Determine the (x, y) coordinate at the center of the cell enclosing the given text.  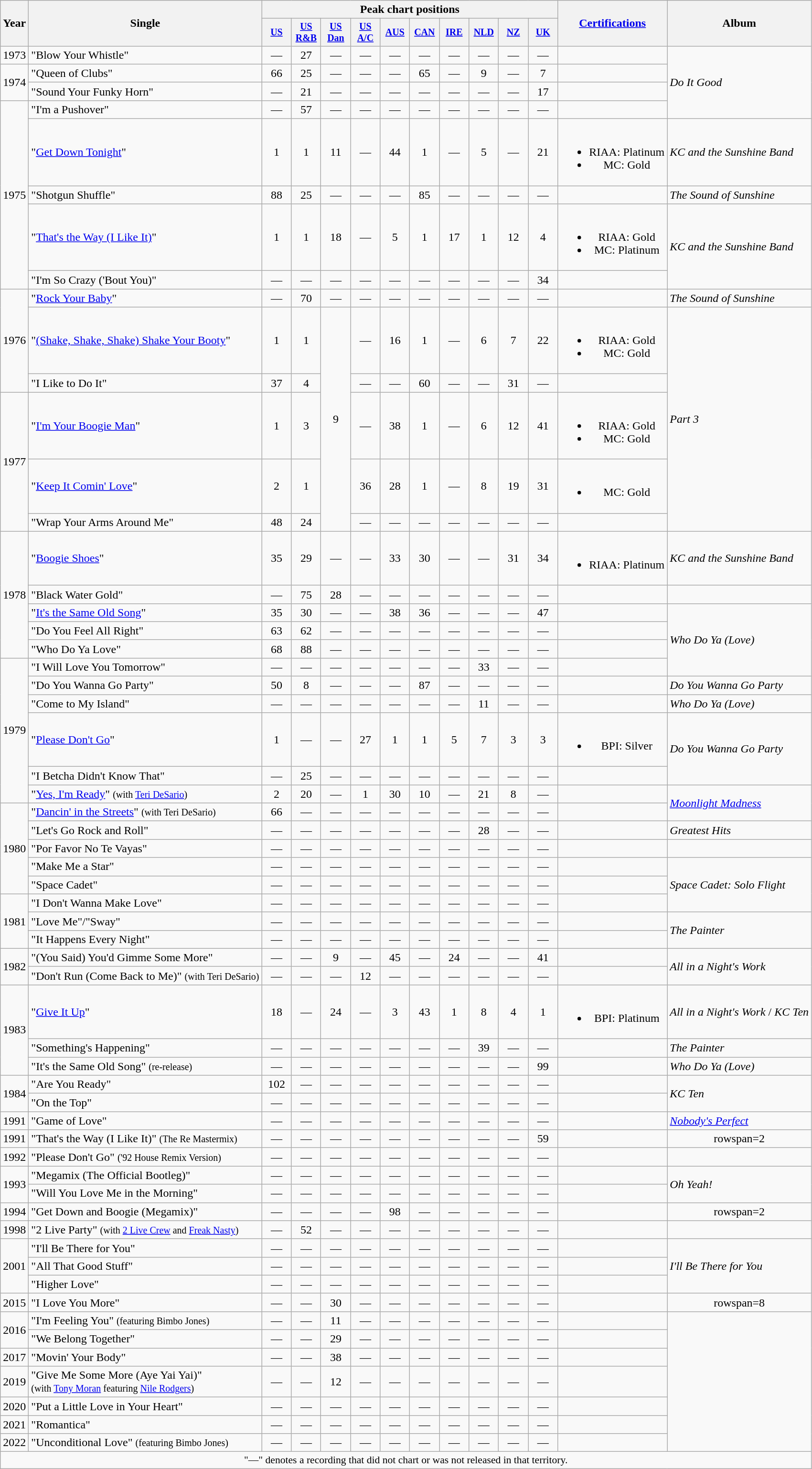
16 (395, 341)
RIAA: PlatinumMC: Gold (612, 152)
"Sound Your Funky Horn" (145, 91)
"That's the Way (I Like It)" (145, 237)
1994 (14, 1212)
45 (395, 957)
1977 (14, 461)
"All That Good Stuff" (145, 1266)
2019 (14, 1382)
1978 (14, 594)
NZ (513, 32)
Moonlight Madness (739, 803)
22 (543, 341)
"On the Top" (145, 1103)
60 (425, 383)
"It Happens Every Night" (145, 939)
1993 (14, 1184)
2001 (14, 1266)
IRE (454, 32)
BPI: Silver (612, 740)
1979 (14, 730)
"Something's Happening" (145, 1048)
1980 (14, 848)
"I Like to Do It" (145, 383)
"Keep It Comin' Love" (145, 486)
Album (739, 23)
43 (425, 1012)
1975 (14, 194)
75 (306, 594)
1982 (14, 966)
59 (543, 1139)
"Yes, I'm Ready" (with Teri DeSario) (145, 794)
2020 (14, 1406)
63 (277, 631)
Single (145, 23)
"Give It Up" (145, 1012)
"Don't Run (Come Back to Me)" (with Teri DeSario) (145, 976)
"I Betcha Didn't Know That" (145, 776)
70 (306, 298)
"Put a Little Love in Your Heart" (145, 1406)
99 (543, 1066)
"I'm Feeling You" (featuring Bimbo Jones) (145, 1320)
39 (484, 1048)
1976 (14, 341)
20 (306, 794)
2015 (14, 1302)
10 (425, 794)
"Wrap Your Arms Around Me" (145, 522)
1981 (14, 921)
50 (277, 686)
1983 (14, 1030)
19 (513, 486)
"Rock Your Baby" (145, 298)
"Dancin' in the Streets" (with Teri DeSario) (145, 812)
"Higher Love" (145, 1284)
All in a Night's Work (739, 966)
Do It Good (739, 82)
AUS (395, 32)
52 (306, 1230)
"Movin' Your Body" (145, 1357)
"It's the Same Old Song" (re-release) (145, 1066)
"Megamix (The Official Bootleg)" (145, 1175)
"Please Don't Go" ('92 House Remix Version) (145, 1157)
BPI: Platinum (612, 1012)
RIAA: GoldMC: Platinum (612, 237)
All in a Night's Work / KC Ten (739, 1012)
"Will You Love Me in the Morning" (145, 1193)
62 (306, 631)
48 (277, 522)
"Get Down and Boogie (Megamix)" (145, 1212)
87 (425, 686)
RIAA: Platinum (612, 558)
1984 (14, 1094)
"That's the Way (I Like It)" (The Re Mastermix) (145, 1139)
"Make Me a Star" (145, 867)
US A/C (365, 32)
Oh Yeah! (739, 1184)
85 (425, 195)
"Do You Feel All Right" (145, 631)
"I'll Be There for You" (145, 1248)
Nobody's Perfect (739, 1121)
"Romantica" (145, 1425)
"Do You Wanna Go Party" (145, 686)
44 (395, 152)
1992 (14, 1157)
Space Cadet: Solo Flight (739, 885)
37 (277, 383)
"Black Water Gold" (145, 594)
"Please Don't Go" (145, 740)
Year (14, 23)
"Por Favor No Te Vayas" (145, 848)
"—" denotes a recording that did not chart or was not released in that territory. (406, 1460)
Certifications (612, 23)
1974 (14, 82)
65 (425, 73)
Peak chart positions (410, 10)
"I'm a Pushover" (145, 109)
2022 (14, 1443)
"Give Me Some More (Aye Yai Yai)"(with Tony Moran featuring Nile Rodgers) (145, 1382)
"Come to My Island" (145, 704)
"I'm So Crazy ('Bout You)" (145, 280)
"(You Said) You'd Gimme Some More" (145, 957)
"It's the Same Old Song" (145, 612)
UK (543, 32)
Part 3 (739, 419)
"Love Me"/"Sway" (145, 921)
"Shotgun Shuffle" (145, 195)
"(Shake, Shake, Shake) Shake Your Booty" (145, 341)
I'll Be There for You (739, 1266)
"2 Live Party" (with 2 Live Crew and Freak Nasty) (145, 1230)
2017 (14, 1357)
"Blow Your Whistle" (145, 55)
"Are You Ready" (145, 1084)
57 (306, 109)
"Queen of Clubs" (145, 73)
KC Ten (739, 1094)
68 (277, 649)
"Unconditional Love" (featuring Bimbo Jones) (145, 1443)
"Who Do Ya Love" (145, 649)
NLD (484, 32)
"I'm Your Boogie Man" (145, 426)
Greatest Hits (739, 830)
1973 (14, 55)
"Game of Love" (145, 1121)
2016 (14, 1330)
2021 (14, 1425)
"I Love You More" (145, 1302)
"Space Cadet" (145, 885)
102 (277, 1084)
"I Don't Wanna Make Love" (145, 903)
98 (395, 1212)
"I Will Love You Tomorrow" (145, 667)
rowspan=8 (739, 1302)
MC: Gold (612, 486)
"Get Down Tonight" (145, 152)
US (277, 32)
"Boogie Shoes" (145, 558)
US R&B (306, 32)
1998 (14, 1230)
CAN (425, 32)
"We Belong Together" (145, 1339)
"Let's Go Rock and Roll" (145, 830)
47 (543, 612)
US Dan (336, 32)
